Find where the given text appears and provide that cell's center as (X, Y) coordinate. 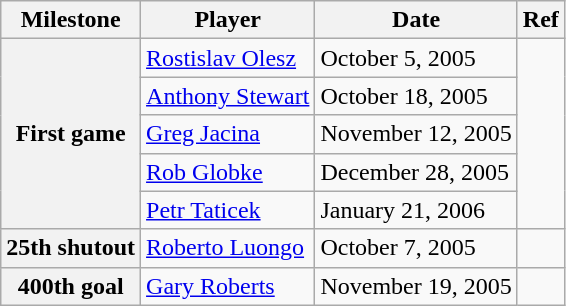
Player (228, 20)
400th goal (71, 286)
Gary Roberts (228, 286)
November 12, 2005 (416, 134)
First game (71, 134)
October 7, 2005 (416, 248)
October 5, 2005 (416, 58)
Milestone (71, 20)
November 19, 2005 (416, 286)
Roberto Luongo (228, 248)
25th shutout (71, 248)
December 28, 2005 (416, 172)
Date (416, 20)
October 18, 2005 (416, 96)
Petr Taticek (228, 210)
Anthony Stewart (228, 96)
Rob Globke (228, 172)
Ref (540, 20)
January 21, 2006 (416, 210)
Rostislav Olesz (228, 58)
Greg Jacina (228, 134)
